Capture the cell that displays the provided text and extract its (x, y) central coordinate. 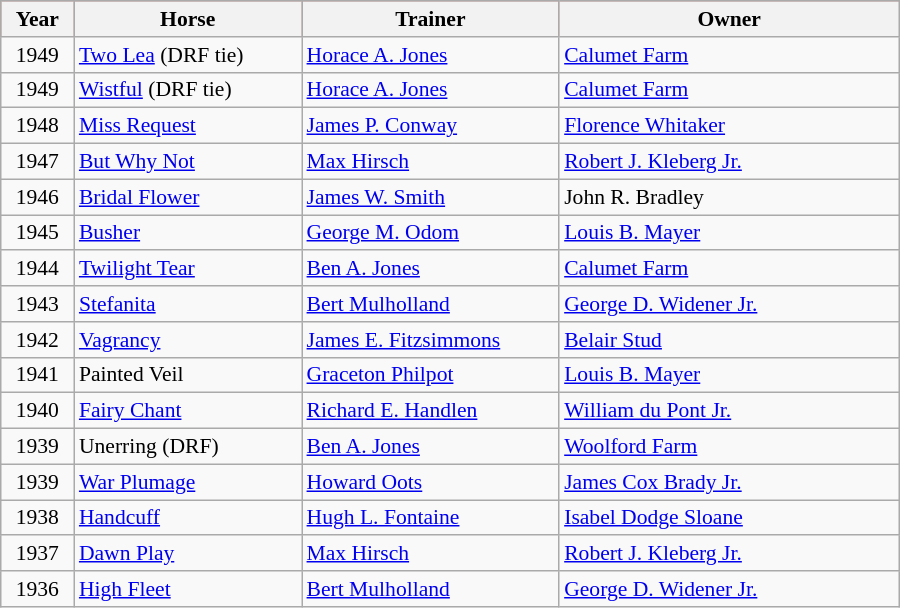
1941 (38, 375)
1936 (38, 589)
High Fleet (188, 589)
Owner (729, 19)
George M. Odom (431, 233)
Painted Veil (188, 375)
Fairy Chant (188, 411)
Dawn Play (188, 554)
James Cox Brady Jr. (729, 482)
War Plumage (188, 482)
1946 (38, 197)
1947 (38, 162)
1948 (38, 126)
1940 (38, 411)
John R. Bradley (729, 197)
Isabel Dodge Sloane (729, 518)
Florence Whitaker (729, 126)
Vagrancy (188, 340)
Twilight Tear (188, 269)
Belair Stud (729, 340)
But Why Not (188, 162)
1938 (38, 518)
Graceton Philpot (431, 375)
James E. Fitzsimmons (431, 340)
Stefanita (188, 304)
Woolford Farm (729, 447)
1937 (38, 554)
Busher (188, 233)
Two Lea (DRF tie) (188, 55)
Wistful (DRF tie) (188, 90)
1943 (38, 304)
Hugh L. Fontaine (431, 518)
1944 (38, 269)
Miss Request (188, 126)
1942 (38, 340)
Bridal Flower (188, 197)
Horse (188, 19)
1945 (38, 233)
Howard Oots (431, 482)
Year (38, 19)
Trainer (431, 19)
William du Pont Jr. (729, 411)
Unerring (DRF) (188, 447)
James P. Conway (431, 126)
Richard E. Handlen (431, 411)
Handcuff (188, 518)
James W. Smith (431, 197)
